Return (X, Y) of the center of cell containing provided text 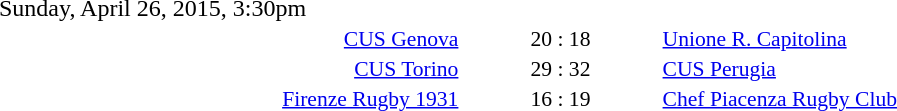
20 : 18 (560, 38)
29 : 32 (560, 68)
